Locate the cell with the specified text and output its (x, y) center coordinate. 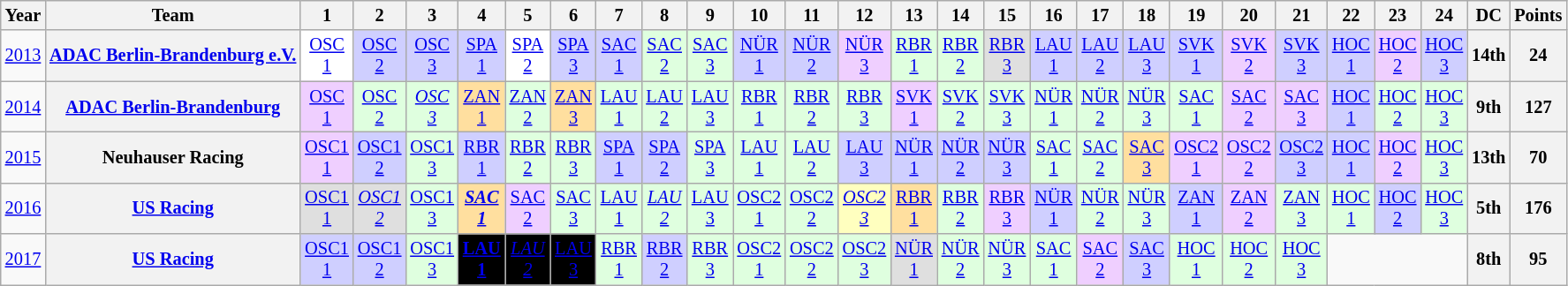
2013 (23, 56)
9th (1488, 107)
3 (432, 15)
ADAC Berlin-Brandenburg e.V. (173, 56)
18 (1147, 15)
Points (1538, 15)
8 (664, 15)
15 (1007, 15)
13 (913, 15)
13th (1488, 157)
23 (1398, 15)
ADAC Berlin-Brandenburg (173, 107)
21 (1301, 15)
127 (1538, 107)
14 (961, 15)
2014 (23, 107)
95 (1538, 260)
2 (380, 15)
7 (619, 15)
12 (865, 15)
6 (573, 15)
Neuhauser Racing (173, 157)
1 (327, 15)
19 (1196, 15)
2015 (23, 157)
5th (1488, 208)
14th (1488, 56)
2017 (23, 260)
2016 (23, 208)
70 (1538, 157)
17 (1101, 15)
10 (760, 15)
8th (1488, 260)
Team (173, 15)
176 (1538, 208)
16 (1053, 15)
20 (1249, 15)
22 (1352, 15)
Year (23, 15)
5 (528, 15)
DC (1488, 15)
9 (710, 15)
11 (812, 15)
4 (482, 15)
